Search for the cell housing the specified text and yield its [x, y] center coordinate. 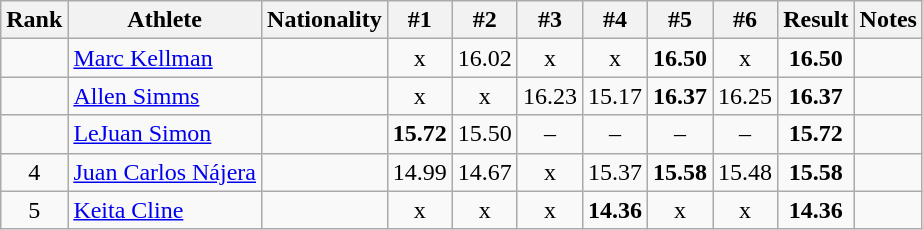
15.17 [614, 96]
#1 [420, 20]
4 [34, 172]
LeJuan Simon [165, 134]
Allen Simms [165, 96]
#2 [484, 20]
Marc Kellman [165, 58]
#6 [746, 20]
#5 [680, 20]
#4 [614, 20]
Rank [34, 20]
5 [34, 210]
#3 [550, 20]
Notes [888, 20]
15.50 [484, 134]
15.48 [746, 172]
14.67 [484, 172]
16.23 [550, 96]
16.02 [484, 58]
15.37 [614, 172]
16.25 [746, 96]
Juan Carlos Nájera [165, 172]
Keita Cline [165, 210]
Athlete [165, 20]
14.99 [420, 172]
Result [816, 20]
Nationality [325, 20]
